Determine the (X, Y) coordinate at the center of the cell enclosing the given text.  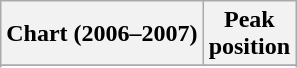
Chart (2006–2007) (102, 34)
Peakposition (249, 34)
